Provide the [X, Y] coordinate of the cell's center where the given text is located.  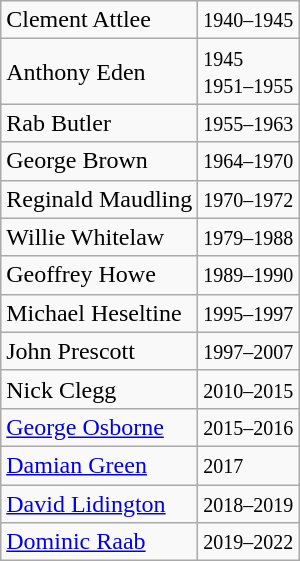
2017 [248, 465]
Clement Attlee [100, 20]
2010–2015 [248, 389]
1970–1972 [248, 199]
George Brown [100, 161]
David Lidington [100, 503]
1979–1988 [248, 237]
Nick Clegg [100, 389]
Damian Green [100, 465]
Dominic Raab [100, 542]
1940–1945 [248, 20]
George Osborne [100, 427]
John Prescott [100, 351]
Anthony Eden [100, 72]
2019–2022 [248, 542]
1964–1970 [248, 161]
Geoffrey Howe [100, 275]
1955–1963 [248, 123]
19451951–1955 [248, 72]
Rab Butler [100, 123]
Reginald Maudling [100, 199]
1989–1990 [248, 275]
1997–2007 [248, 351]
Willie Whitelaw [100, 237]
2015–2016 [248, 427]
Michael Heseltine [100, 313]
1995–1997 [248, 313]
2018–2019 [248, 503]
